Detect which cell encompasses the target text, then output its [x, y] center coordinate. 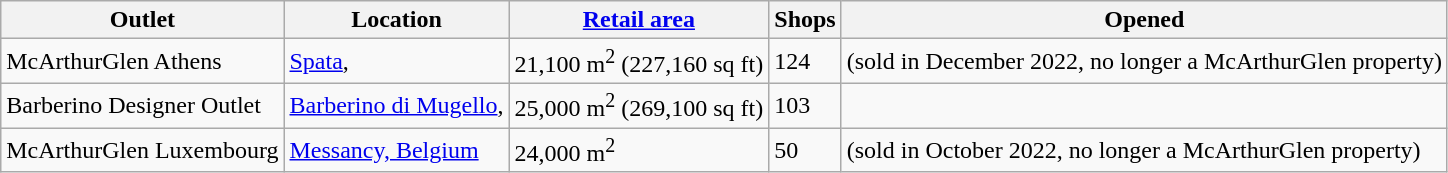
Barberino di Mugello, [396, 106]
Spata, [396, 62]
Opened [1144, 20]
Outlet [142, 20]
25,000 m2 (269,100 sq ft) [639, 106]
103 [805, 106]
124 [805, 62]
24,000 m2 [639, 150]
McArthurGlen Athens [142, 62]
(sold in October 2022, no longer a McArthurGlen property) [1144, 150]
Barberino Designer Outlet [142, 106]
Messancy, Belgium [396, 150]
Shops [805, 20]
50 [805, 150]
21,100 m2 (227,160 sq ft) [639, 62]
Location [396, 20]
Retail area [639, 20]
(sold in December 2022, no longer a McArthurGlen property) [1144, 62]
McArthurGlen Luxembourg [142, 150]
